Pinpoint the cell where the given text exists, returning its (x, y) midpoint coordinate. 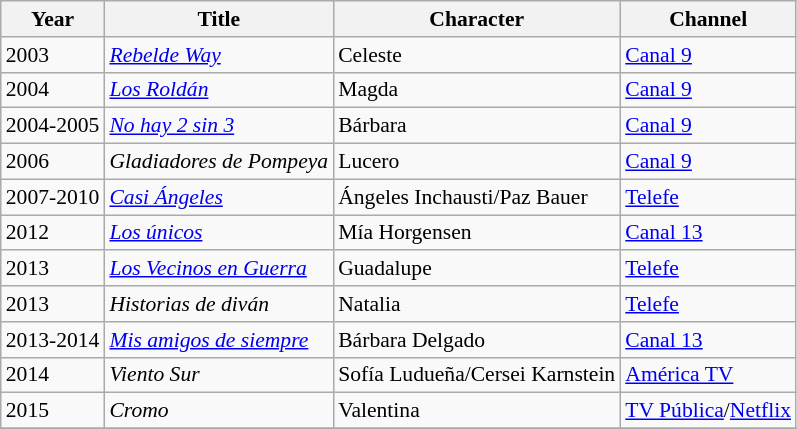
Mis amigos de siempre (218, 340)
2014 (53, 375)
Valentina (476, 411)
No hay 2 sin 3 (218, 126)
TV Pública/Netflix (708, 411)
Casi Ángeles (218, 197)
2006 (53, 162)
Title (218, 19)
Sofía Ludueña/Cersei Karnstein (476, 375)
Los Vecinos en Guerra (218, 269)
Gladiadores de Pompeya (218, 162)
2007-2010 (53, 197)
2004-2005 (53, 126)
Guadalupe (476, 269)
Viento Sur (218, 375)
Year (53, 19)
Character (476, 19)
Mía Horgensen (476, 233)
Los únicos (218, 233)
2003 (53, 55)
Rebelde Way (218, 55)
Bárbara Delgado (476, 340)
Los Roldán (218, 90)
Magda (476, 90)
2012 (53, 233)
2015 (53, 411)
Lucero (476, 162)
Ángeles Inchausti/Paz Bauer (476, 197)
Celeste (476, 55)
2004 (53, 90)
Natalia (476, 304)
Cromo (218, 411)
Historias de diván (218, 304)
Bárbara (476, 126)
Channel (708, 19)
2013-2014 (53, 340)
América TV (708, 375)
